From the cell containing the given text, extract its center point as [x, y] coordinate. 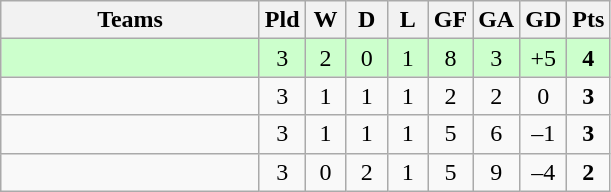
–1 [544, 134]
6 [496, 134]
–4 [544, 172]
L [408, 20]
GF [450, 20]
Pld [282, 20]
GD [544, 20]
Pts [588, 20]
4 [588, 58]
Teams [130, 20]
9 [496, 172]
8 [450, 58]
D [366, 20]
W [326, 20]
+5 [544, 58]
GA [496, 20]
